Determine the (x, y) coordinate at the center of the cell enclosing the given text.  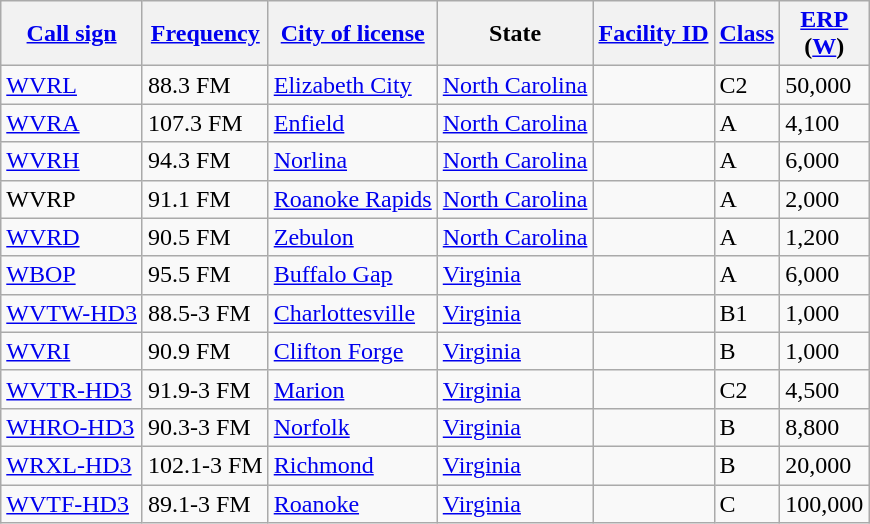
95.5 FM (205, 275)
WVRP (72, 199)
ERP(W) (824, 34)
WVRA (72, 123)
WVRL (72, 85)
B1 (747, 313)
Norfolk (352, 427)
WRXL-HD3 (72, 465)
WVRH (72, 161)
Buffalo Gap (352, 275)
WVTW-HD3 (72, 313)
Call sign (72, 34)
100,000 (824, 503)
WBOP (72, 275)
102.1-3 FM (205, 465)
107.3 FM (205, 123)
91.1 FM (205, 199)
Norlina (352, 161)
Enfield (352, 123)
Facility ID (654, 34)
Frequency (205, 34)
WVRD (72, 237)
88.3 FM (205, 85)
8,800 (824, 427)
50,000 (824, 85)
Clifton Forge (352, 351)
1,200 (824, 237)
Richmond (352, 465)
WHRO-HD3 (72, 427)
State (515, 34)
89.1-3 FM (205, 503)
4,100 (824, 123)
Marion (352, 389)
C (747, 503)
Zebulon (352, 237)
20,000 (824, 465)
WVTF-HD3 (72, 503)
91.9-3 FM (205, 389)
Charlottesville (352, 313)
88.5-3 FM (205, 313)
City of license (352, 34)
94.3 FM (205, 161)
4,500 (824, 389)
90.3-3 FM (205, 427)
WVTR-HD3 (72, 389)
90.5 FM (205, 237)
Roanoke Rapids (352, 199)
2,000 (824, 199)
90.9 FM (205, 351)
Elizabeth City (352, 85)
Class (747, 34)
Roanoke (352, 503)
WVRI (72, 351)
